Find where the given text appears and provide that cell's center as (x, y) coordinate. 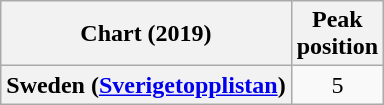
Chart (2019) (146, 34)
5 (337, 85)
Sweden (Sverigetopplistan) (146, 85)
Peak position (337, 34)
